Return (X, Y) of the center of cell containing provided text 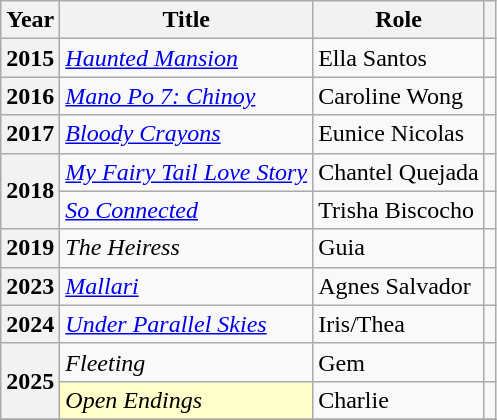
Title (186, 20)
2015 (30, 58)
Caroline Wong (399, 96)
Charlie (399, 400)
Bloody Crayons (186, 134)
2024 (30, 324)
2019 (30, 248)
Guia (399, 248)
Mallari (186, 286)
Trisha Biscocho (399, 210)
Agnes Salvador (399, 286)
The Heiress (186, 248)
Mano Po 7: Chinoy (186, 96)
Ella Santos (399, 58)
Chantel Quejada (399, 172)
Year (30, 20)
Gem (399, 362)
Role (399, 20)
2016 (30, 96)
Iris/Thea (399, 324)
Under Parallel Skies (186, 324)
2025 (30, 381)
2017 (30, 134)
Eunice Nicolas (399, 134)
So Connected (186, 210)
Fleeting (186, 362)
2018 (30, 191)
Haunted Mansion (186, 58)
Open Endings (186, 400)
2023 (30, 286)
My Fairy Tail Love Story (186, 172)
